Return the (X, Y) coordinate for the center point of the cell that contains the specified text.  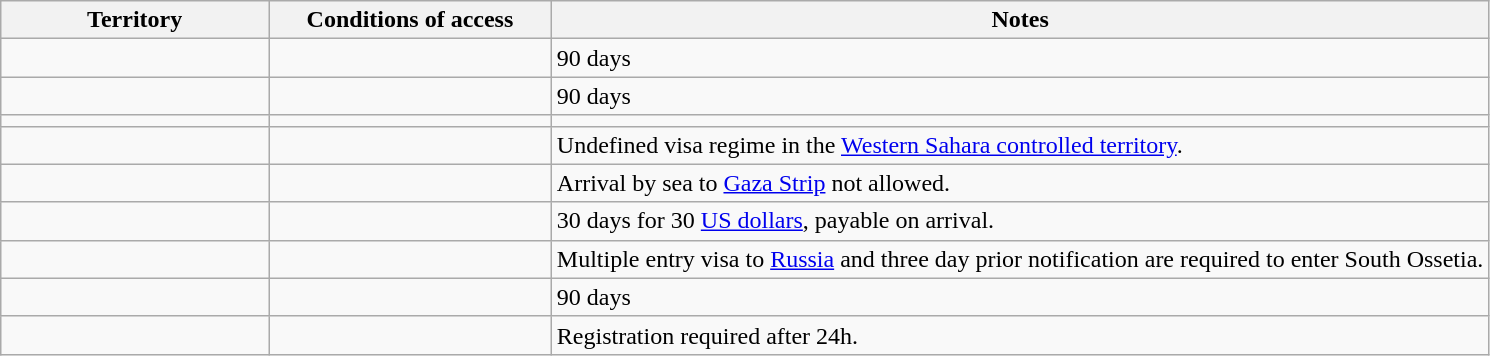
Undefined visa regime in the Western Sahara controlled territory. (1020, 145)
Multiple entry visa to Russia and three day prior notification are required to enter South Ossetia. (1020, 259)
Territory (135, 20)
Notes (1020, 20)
Arrival by sea to Gaza Strip not allowed. (1020, 183)
30 days for 30 US dollars, payable on arrival. (1020, 221)
Registration required after 24h. (1020, 335)
Conditions of access (410, 20)
